Search for the cell housing the specified text and yield its (x, y) center coordinate. 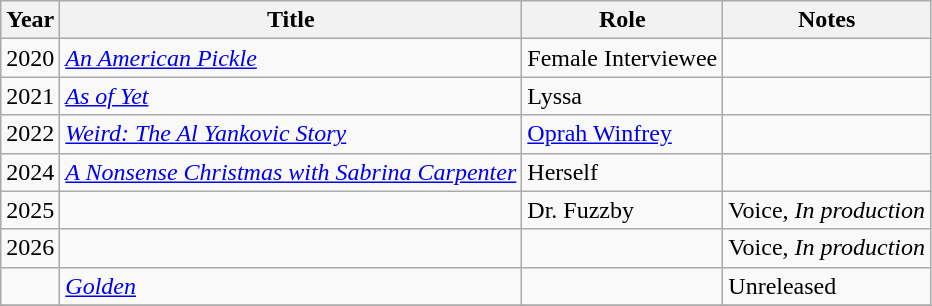
As of Yet (291, 96)
A Nonsense Christmas with Sabrina Carpenter (291, 172)
Golden (291, 286)
2020 (30, 58)
Notes (827, 20)
Oprah Winfrey (622, 134)
2022 (30, 134)
Female Interviewee (622, 58)
Title (291, 20)
Role (622, 20)
Herself (622, 172)
2026 (30, 248)
2025 (30, 210)
Year (30, 20)
Lyssa (622, 96)
Unreleased (827, 286)
2024 (30, 172)
2021 (30, 96)
Dr. Fuzzby (622, 210)
Weird: The Al Yankovic Story (291, 134)
An American Pickle (291, 58)
